Find where the given text appears and provide that cell's center as [x, y] coordinate. 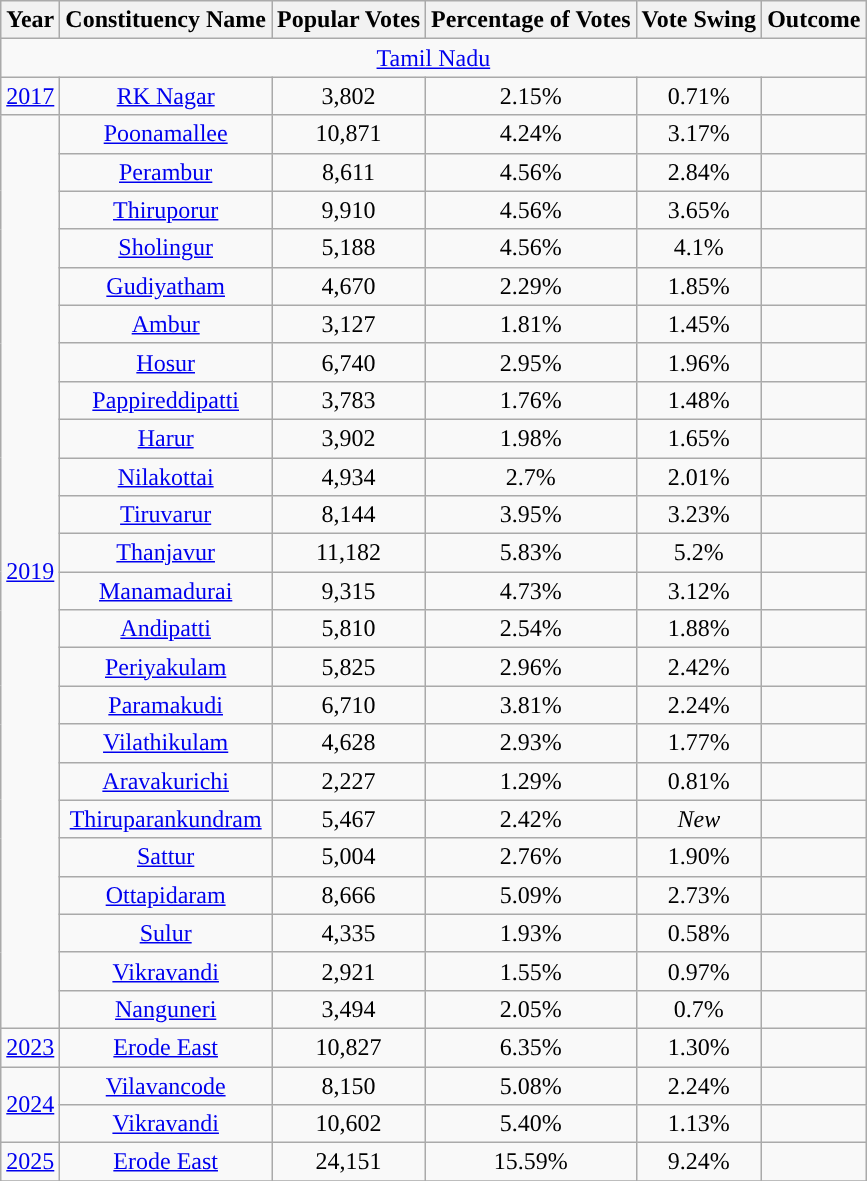
2.01% [699, 477]
8,144 [349, 515]
Constituency Name [166, 20]
1.90% [699, 857]
5.2% [699, 553]
1.45% [699, 324]
3.23% [699, 515]
Paramakudi [166, 705]
2017 [30, 96]
1.13% [699, 1124]
5,825 [349, 667]
Gudiyatham [166, 286]
2.54% [532, 629]
10,827 [349, 1047]
Outcome [814, 20]
2023 [30, 1047]
2.84% [699, 172]
2.15% [532, 96]
8,666 [349, 895]
Vilathikulam [166, 743]
RK Nagar [166, 96]
4,335 [349, 933]
Poonamallee [166, 134]
Periyakulam [166, 667]
6.35% [532, 1047]
Thiruporur [166, 210]
3.95% [532, 515]
2025 [30, 1162]
11,182 [349, 553]
Sattur [166, 857]
5,004 [349, 857]
10,602 [349, 1124]
8,150 [349, 1085]
1.65% [699, 438]
Harur [166, 438]
0.97% [699, 971]
15.59% [532, 1162]
2024 [30, 1104]
8,611 [349, 172]
1.48% [699, 400]
Year [30, 20]
4,670 [349, 286]
3,127 [349, 324]
4.24% [532, 134]
10,871 [349, 134]
3,494 [349, 1009]
Andipatti [166, 629]
2.29% [532, 286]
Tamil Nadu [434, 58]
New [699, 819]
5.09% [532, 895]
1.29% [532, 781]
2.93% [532, 743]
3.17% [699, 134]
2.05% [532, 1009]
Hosur [166, 362]
Ambur [166, 324]
0.81% [699, 781]
9.24% [699, 1162]
2,921 [349, 971]
Nilakottai [166, 477]
Nanguneri [166, 1009]
3,802 [349, 96]
Vote Swing [699, 20]
9,315 [349, 591]
1.55% [532, 971]
0.58% [699, 933]
Sholingur [166, 248]
5.83% [532, 553]
0.7% [699, 1009]
1.76% [532, 400]
1.98% [532, 438]
3.65% [699, 210]
1.81% [532, 324]
Ottapidaram [166, 895]
4.1% [699, 248]
2019 [30, 572]
Sulur [166, 933]
Vilavancode [166, 1085]
6,710 [349, 705]
5,810 [349, 629]
4,628 [349, 743]
2.7% [532, 477]
Aravakurichi [166, 781]
5.08% [532, 1085]
2.73% [699, 895]
1.96% [699, 362]
Popular Votes [349, 20]
Tiruvarur [166, 515]
5.40% [532, 1124]
1.85% [699, 286]
2,227 [349, 781]
1.93% [532, 933]
Thiruparankundram [166, 819]
1.30% [699, 1047]
Manamadurai [166, 591]
Thanjavur [166, 553]
5,467 [349, 819]
4,934 [349, 477]
2.95% [532, 362]
4.73% [532, 591]
2.76% [532, 857]
5,188 [349, 248]
0.71% [699, 96]
1.88% [699, 629]
1.77% [699, 743]
3.81% [532, 705]
3,783 [349, 400]
3.12% [699, 591]
3,902 [349, 438]
6,740 [349, 362]
9,910 [349, 210]
2.96% [532, 667]
Pappireddipatti [166, 400]
Percentage of Votes [532, 20]
24,151 [349, 1162]
Perambur [166, 172]
